Return (x, y) of the center of cell containing provided text 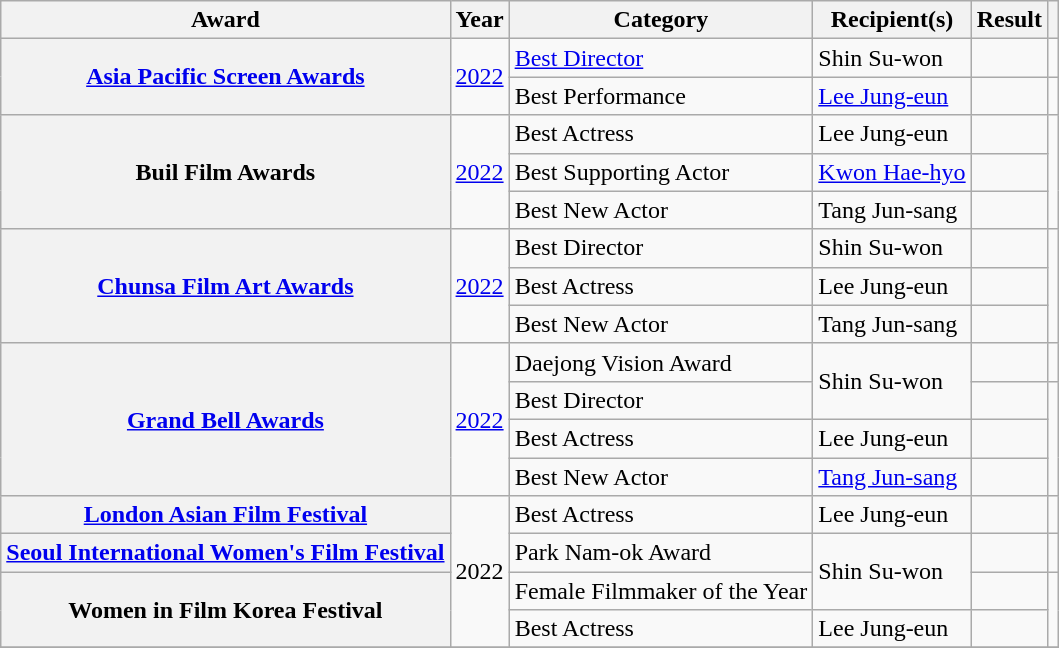
Buil Film Awards (226, 172)
Year (480, 20)
Seoul International Women's Film Festival (226, 553)
Result (1009, 20)
Women in Film Korea Festival (226, 610)
Park Nam-ok Award (661, 553)
Category (661, 20)
Best Supporting Actor (661, 172)
Daejong Vision Award (661, 362)
Best Performance (661, 96)
Grand Bell Awards (226, 419)
Recipient(s) (892, 20)
Asia Pacific Screen Awards (226, 77)
Chunsa Film Art Awards (226, 286)
Kwon Hae-hyo (892, 172)
Female Filmmaker of the Year (661, 591)
Award (226, 20)
London Asian Film Festival (226, 515)
